For the text-containing cell, return its midpoint in (X, Y) coordinate format. 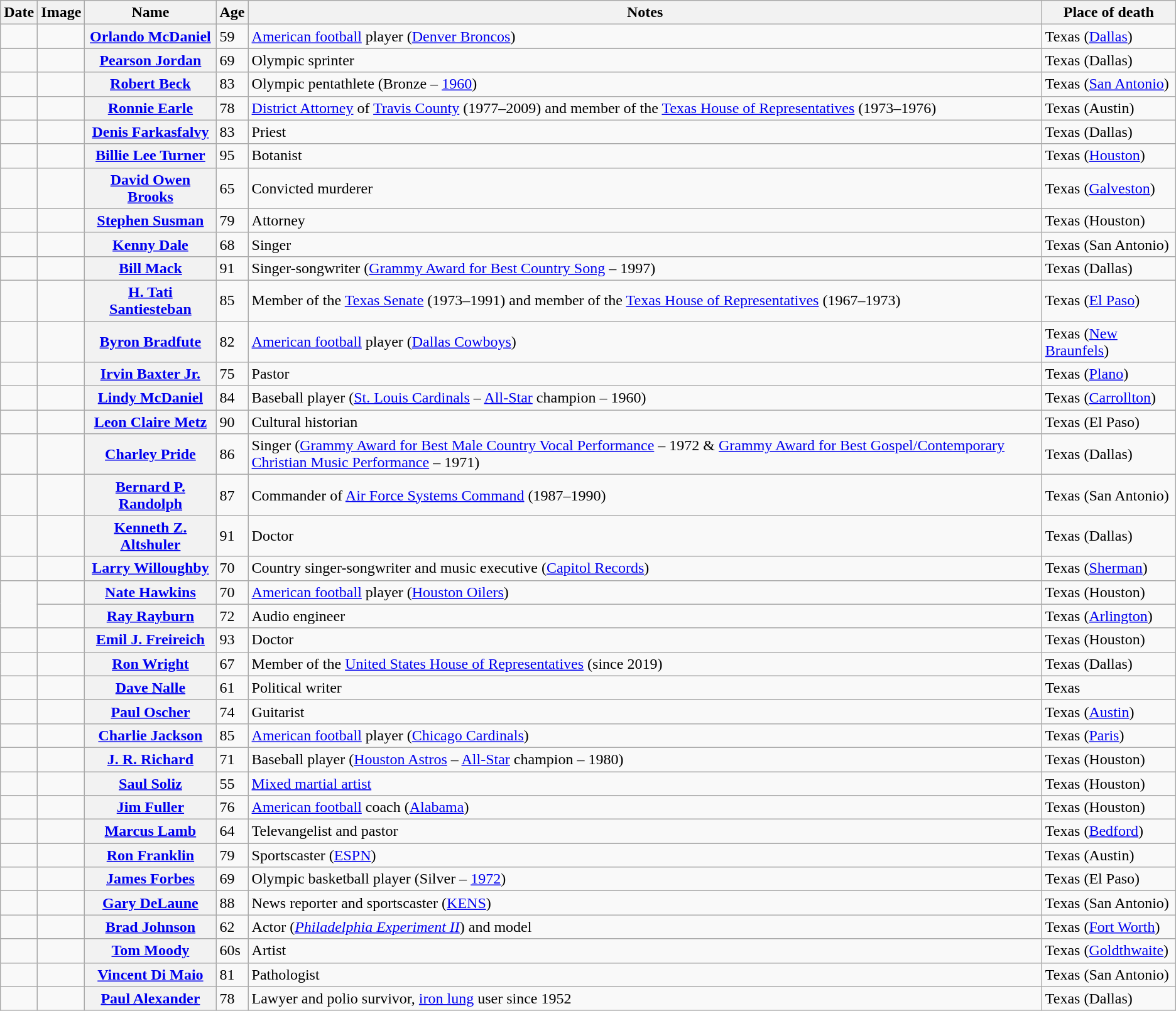
Ron Wright (151, 664)
Age (232, 13)
64 (232, 831)
Country singer-songwriter and music executive (Capitol Records) (645, 568)
Vincent Di Maio (151, 975)
72 (232, 616)
Baseball player (Houston Astros – All-Star champion – 1980) (645, 759)
60s (232, 951)
Robert Beck (151, 84)
Actor (Philadelphia Experiment II) and model (645, 927)
Texas (New Braunfels) (1108, 342)
Nate Hawkins (151, 592)
Stephen Susman (151, 220)
Date (19, 13)
Paul Oscher (151, 711)
Texas (1108, 688)
Texas (Sherman) (1108, 568)
Attorney (645, 220)
Artist (645, 951)
Ron Franklin (151, 855)
Larry Willoughby (151, 568)
Bill Mack (151, 268)
District Attorney of Travis County (1977–2009) and member of the Texas House of Representatives (1973–1976) (645, 108)
Texas (Goldthwaite) (1108, 951)
Dave Nalle (151, 688)
93 (232, 640)
Sportscaster (ESPN) (645, 855)
Emil J. Freireich (151, 640)
Convicted murderer (645, 188)
Member of the United States House of Representatives (since 2019) (645, 664)
87 (232, 495)
Texas (Carrollton) (1108, 398)
American football player (Chicago Cardinals) (645, 735)
Brad Johnson (151, 927)
Olympic pentathlete (Bronze – 1960) (645, 84)
Image (62, 13)
Lindy McDaniel (151, 398)
Marcus Lamb (151, 831)
Baseball player (St. Louis Cardinals – All-Star champion – 1960) (645, 398)
Name (151, 13)
American football player (Dallas Cowboys) (645, 342)
82 (232, 342)
Audio engineer (645, 616)
Denis Farkasfalvy (151, 132)
Political writer (645, 688)
Tom Moody (151, 951)
Orlando McDaniel (151, 36)
Singer (Grammy Award for Best Male Country Vocal Performance – 1972 & Grammy Award for Best Gospel/Contemporary Christian Music Performance – 1971) (645, 455)
Pastor (645, 374)
Texas (Arlington) (1108, 616)
86 (232, 455)
Botanist (645, 156)
Texas (Plano) (1108, 374)
59 (232, 36)
American football player (Denver Broncos) (645, 36)
Singer-songwriter (Grammy Award for Best Country Song – 1997) (645, 268)
Ray Rayburn (151, 616)
Cultural historian (645, 422)
Texas (Galveston) (1108, 188)
71 (232, 759)
84 (232, 398)
Bernard P. Randolph (151, 495)
Notes (645, 13)
Charley Pride (151, 455)
Jim Fuller (151, 808)
61 (232, 688)
Guitarist (645, 711)
Ronnie Earle (151, 108)
Texas (Fort Worth) (1108, 927)
55 (232, 783)
Billie Lee Turner (151, 156)
Gary DeLaune (151, 903)
Leon Claire Metz (151, 422)
76 (232, 808)
68 (232, 244)
Olympic basketball player (Silver – 1972) (645, 879)
Commander of Air Force Systems Command (1987–1990) (645, 495)
Kenneth Z. Altshuler (151, 536)
News reporter and sportscaster (KENS) (645, 903)
Irvin Baxter Jr. (151, 374)
Saul Soliz (151, 783)
Texas (Bedford) (1108, 831)
62 (232, 927)
David Owen Brooks (151, 188)
Televangelist and pastor (645, 831)
Texas (Paris) (1108, 735)
67 (232, 664)
Place of death (1108, 13)
Member of the Texas Senate (1973–1991) and member of the Texas House of Representatives (1967–1973) (645, 300)
Lawyer and polio survivor, iron lung user since 1952 (645, 998)
90 (232, 422)
J. R. Richard (151, 759)
American football coach (Alabama) (645, 808)
Kenny Dale (151, 244)
H. Tati Santiesteban (151, 300)
Charlie Jackson (151, 735)
Pathologist (645, 975)
74 (232, 711)
81 (232, 975)
Olympic sprinter (645, 60)
Mixed martial artist (645, 783)
Paul Alexander (151, 998)
65 (232, 188)
Byron Bradfute (151, 342)
Priest (645, 132)
95 (232, 156)
American football player (Houston Oilers) (645, 592)
Pearson Jordan (151, 60)
James Forbes (151, 879)
75 (232, 374)
88 (232, 903)
Singer (645, 244)
